Capture the cell that displays the provided text and extract its [X, Y] central coordinate. 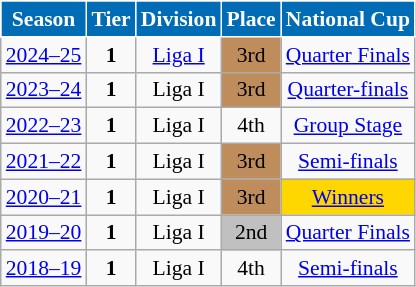
Tier [110, 19]
Winners [348, 197]
Quarter-finals [348, 90]
2023–24 [44, 90]
Group Stage [348, 126]
2019–20 [44, 233]
2nd [250, 233]
2020–21 [44, 197]
2024–25 [44, 55]
2022–23 [44, 126]
2018–19 [44, 269]
National Cup [348, 19]
Division [179, 19]
Place [250, 19]
Season [44, 19]
2021–22 [44, 162]
